For the text-containing cell, return its midpoint in (x, y) coordinate format. 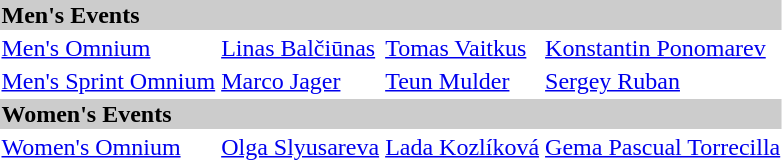
Men's Events (391, 15)
Men's Omnium (108, 48)
Konstantin Ponomarev (663, 48)
Tomas Vaitkus (462, 48)
Women's Events (391, 114)
Linas Balčiūnas (300, 48)
Men's Sprint Omnium (108, 81)
Marco Jager (300, 81)
Sergey Ruban (663, 81)
Teun Mulder (462, 81)
